Scan for the cell matching the given text and deliver its [X, Y] coordinate at center. 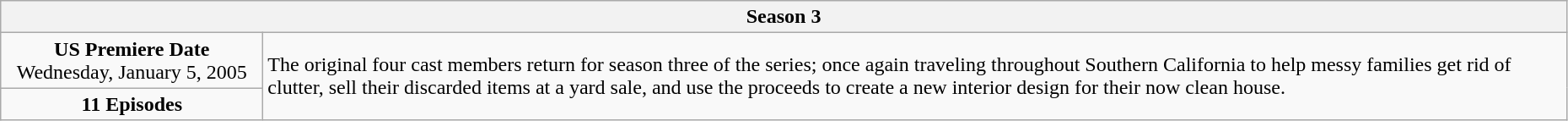
Season 3 [784, 17]
US Premiere DateWednesday, January 5, 2005 [132, 61]
11 Episodes [132, 104]
